Find where the given text appears and provide that cell's center as (X, Y) coordinate. 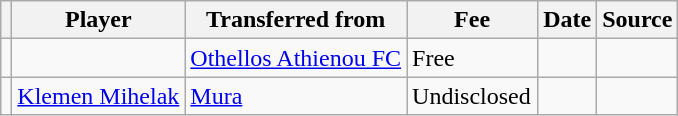
Free (472, 58)
Fee (472, 20)
Undisclosed (472, 96)
Mura (296, 96)
Klemen Mihelak (98, 96)
Transferred from (296, 20)
Othellos Athienou FC (296, 58)
Source (638, 20)
Date (568, 20)
Player (98, 20)
